Return the (x, y) coordinate for the center point of the cell that contains the specified text.  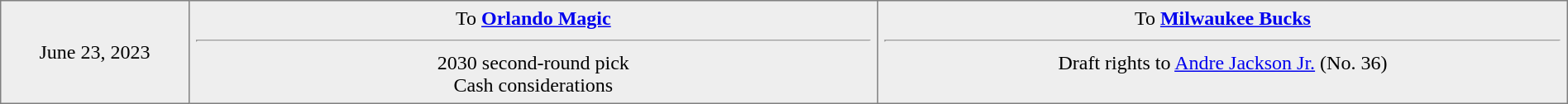
To Orlando Magic2030 second-round pickCash considerations (533, 52)
June 23, 2023 (94, 52)
To Milwaukee BucksDraft rights to Andre Jackson Jr. (No. 36) (1223, 52)
